Find where the given text appears and provide that cell's center as [X, Y] coordinate. 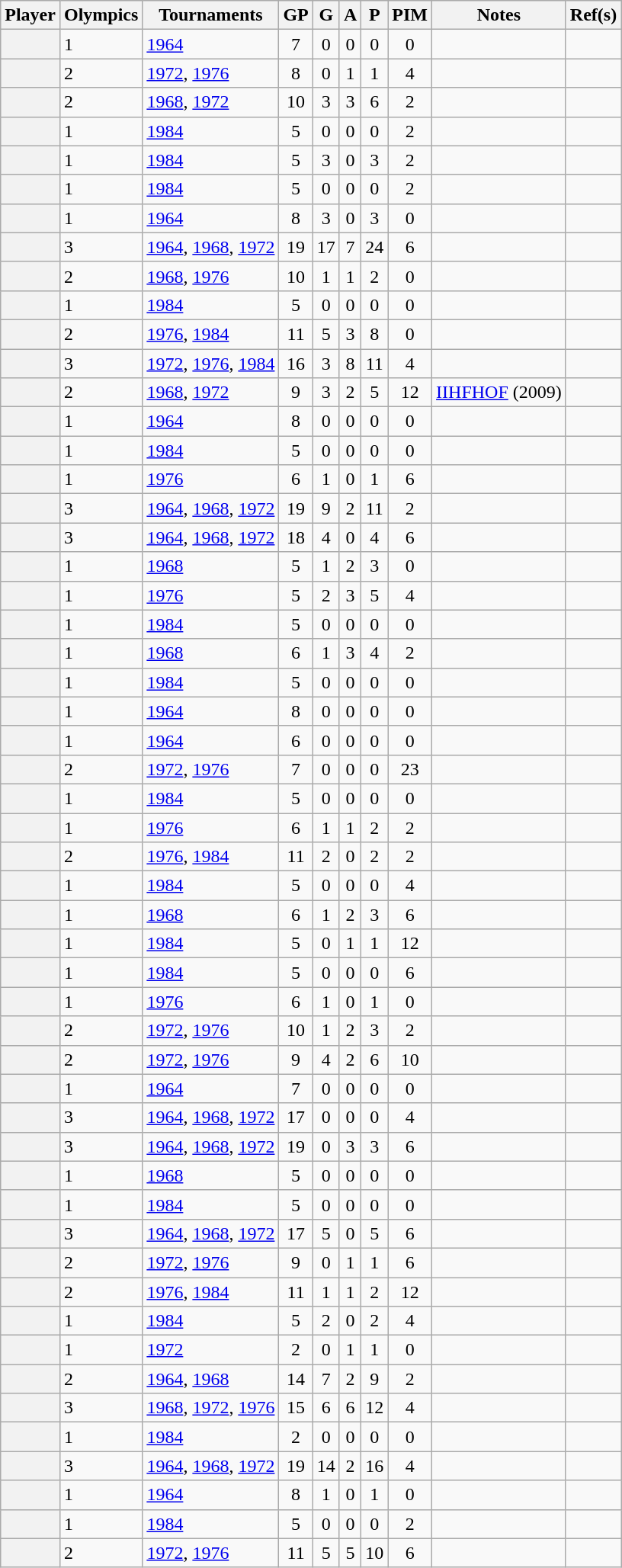
Notes [499, 15]
Ref(s) [593, 15]
1968, 1976 [210, 276]
Olympics [101, 15]
G [326, 15]
18 [296, 537]
IIHFHOF (2009) [499, 393]
24 [375, 247]
P [375, 15]
15 [296, 1408]
Tournaments [210, 15]
23 [410, 769]
PIM [410, 15]
1972, 1976, 1984 [210, 364]
GP [296, 15]
1972 [210, 1350]
1968, 1972, 1976 [210, 1408]
A [350, 15]
1964, 1968 [210, 1379]
Player [30, 15]
